Determine the [x, y] coordinate at the center of the cell enclosing the given text.  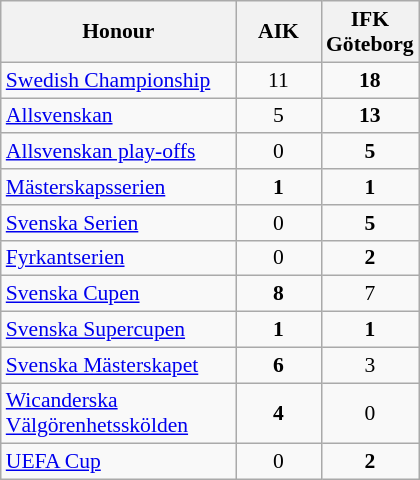
3 [370, 365]
8 [278, 294]
4 [278, 414]
AIK [278, 32]
UEFA Cup [118, 462]
Svenska Supercupen [118, 330]
Svenska Cupen [118, 294]
IFK Göteborg [370, 32]
Wicanderska Välgörenhetsskölden [118, 414]
Swedish Championship [118, 80]
18 [370, 80]
11 [278, 80]
Svenska Serien [118, 223]
Honour [118, 32]
Mästerskapsserien [118, 187]
Allsvenskan play-offs [118, 152]
Fyrkantserien [118, 258]
Svenska Mästerskapet [118, 365]
13 [370, 116]
6 [278, 365]
Allsvenskan [118, 116]
7 [370, 294]
